For the text-containing cell, return its midpoint in [X, Y] coordinate format. 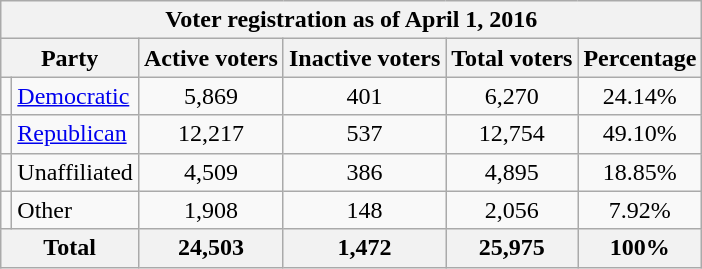
401 [364, 96]
Percentage [640, 58]
Inactive voters [364, 58]
100% [640, 248]
12,217 [210, 134]
148 [364, 210]
6,270 [512, 96]
7.92% [640, 210]
Total voters [512, 58]
Democratic [76, 96]
2,056 [512, 210]
Other [76, 210]
18.85% [640, 172]
Total [70, 248]
12,754 [512, 134]
1,908 [210, 210]
Unaffiliated [76, 172]
Republican [76, 134]
Active voters [210, 58]
24.14% [640, 96]
386 [364, 172]
24,503 [210, 248]
4,509 [210, 172]
4,895 [512, 172]
49.10% [640, 134]
5,869 [210, 96]
1,472 [364, 248]
Party [70, 58]
25,975 [512, 248]
Voter registration as of April 1, 2016 [352, 20]
537 [364, 134]
